Scan for the cell matching the given text and deliver its (X, Y) coordinate at center. 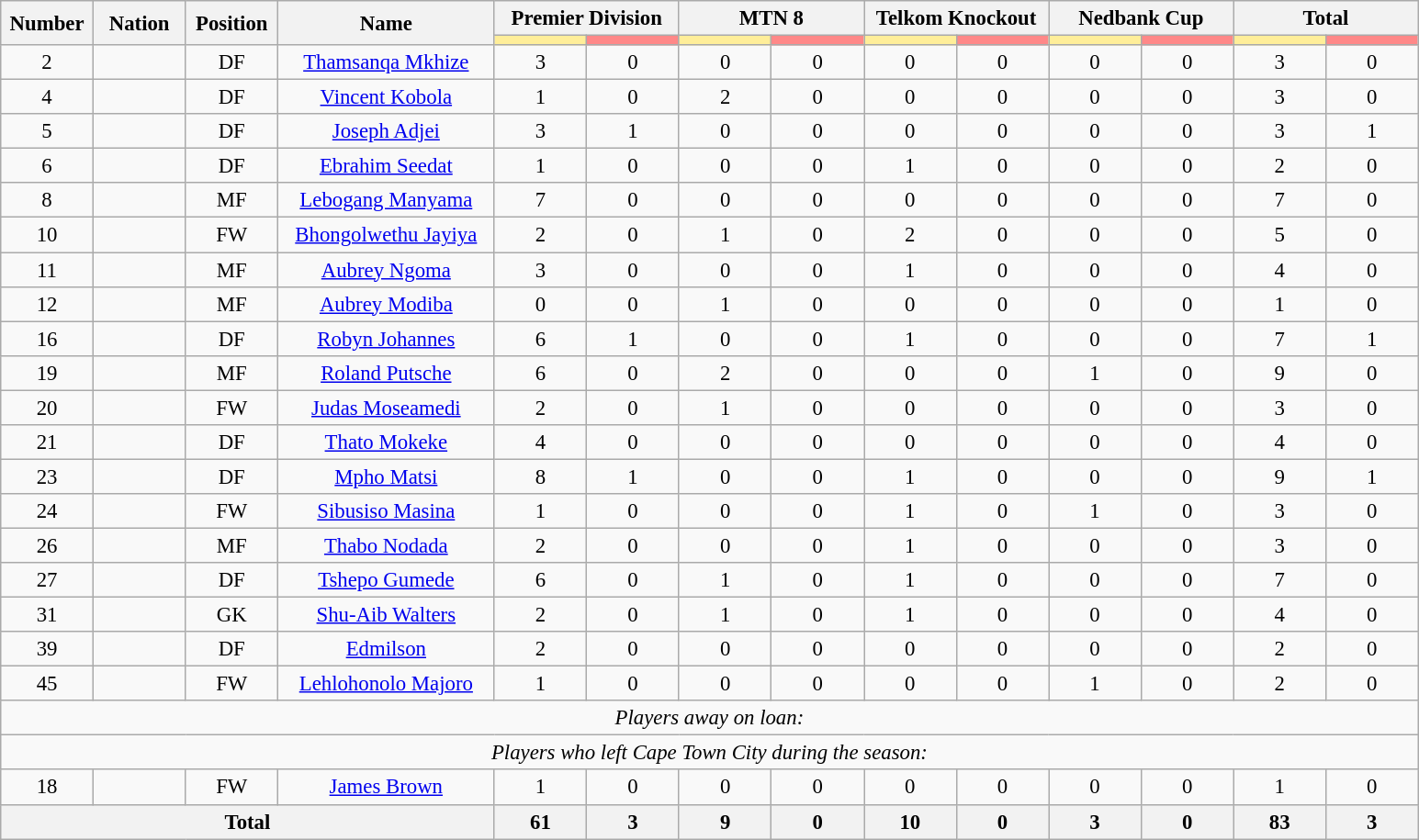
20 (48, 408)
Number (48, 23)
Position (231, 23)
Thamsanqa Mkhize (387, 62)
27 (48, 580)
Nation (140, 23)
18 (48, 788)
MTN 8 (771, 18)
Lehlohonolo Majoro (387, 684)
45 (48, 684)
Premier Division (586, 18)
James Brown (387, 788)
Judas Moseamedi (387, 408)
Aubrey Modiba (387, 304)
11 (48, 270)
Edmilson (387, 649)
Players away on loan: (709, 718)
61 (540, 822)
Players who left Cape Town City during the season: (709, 753)
24 (48, 511)
Sibusiso Masina (387, 511)
26 (48, 545)
Robyn Johannes (387, 339)
Aubrey Ngoma (387, 270)
23 (48, 476)
Vincent Kobola (387, 97)
Shu-Aib Walters (387, 615)
12 (48, 304)
Bhongolwethu Jayiya (387, 235)
Tshepo Gumede (387, 580)
Thabo Nodada (387, 545)
21 (48, 442)
16 (48, 339)
31 (48, 615)
19 (48, 373)
Ebrahim Seedat (387, 166)
Thato Mokeke (387, 442)
Nedbank Cup (1141, 18)
Roland Putsche (387, 373)
Telkom Knockout (955, 18)
83 (1280, 822)
39 (48, 649)
Joseph Adjei (387, 131)
Mpho Matsi (387, 476)
Name (387, 23)
GK (231, 615)
Lebogang Manyama (387, 201)
